Pinpoint the cell where the given text exists, returning its (x, y) midpoint coordinate. 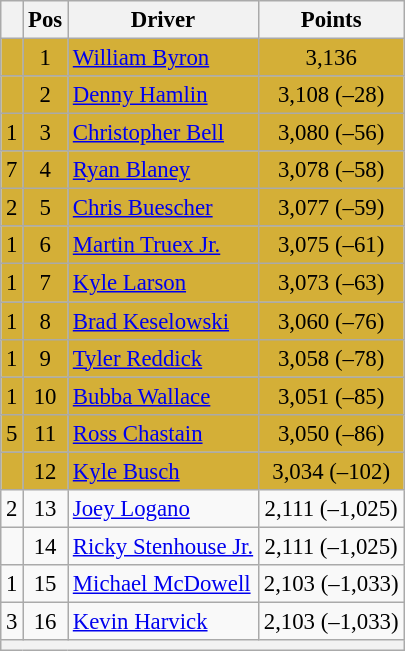
Bubba Wallace (164, 396)
6 (46, 245)
12 (46, 471)
Tyler Reddick (164, 358)
3,050 (–86) (330, 433)
3,073 (–63) (330, 283)
Ross Chastain (164, 433)
3,051 (–85) (330, 396)
Points (330, 20)
3,078 (–58) (330, 170)
3,075 (–61) (330, 245)
Ryan Blaney (164, 170)
10 (46, 396)
3,034 (–102) (330, 471)
4 (46, 170)
Kyle Busch (164, 471)
15 (46, 584)
William Byron (164, 58)
Driver (164, 20)
Brad Keselowski (164, 321)
16 (46, 621)
8 (46, 321)
Kyle Larson (164, 283)
Joey Logano (164, 509)
3,060 (–76) (330, 321)
Pos (46, 20)
3,058 (–78) (330, 358)
11 (46, 433)
3,077 (–59) (330, 208)
Denny Hamlin (164, 95)
3,136 (330, 58)
Michael McDowell (164, 584)
3,108 (–28) (330, 95)
Kevin Harvick (164, 621)
Christopher Bell (164, 133)
9 (46, 358)
14 (46, 546)
Ricky Stenhouse Jr. (164, 546)
3,080 (–56) (330, 133)
Martin Truex Jr. (164, 245)
Chris Buescher (164, 208)
13 (46, 509)
